Provide the [X, Y] coordinate of the cell's center where the given text is located.  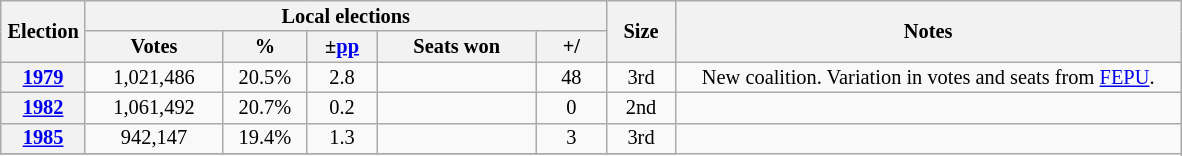
1,061,492 [154, 108]
1.3 [342, 138]
Votes [154, 46]
0.2 [342, 108]
20.5% [266, 78]
±pp [342, 46]
19.4% [266, 138]
New coalition. Variation in votes and seats from FEPU. [928, 78]
Size [641, 30]
1982 [44, 108]
3 [572, 138]
1,021,486 [154, 78]
Election [44, 30]
942,147 [154, 138]
Local elections [346, 16]
+/ [572, 46]
20.7% [266, 108]
48 [572, 78]
Seats won [457, 46]
Notes [928, 30]
0 [572, 108]
2.8 [342, 78]
% [266, 46]
2nd [641, 108]
1979 [44, 78]
1985 [44, 138]
